Return (X, Y) of the center of cell containing provided text 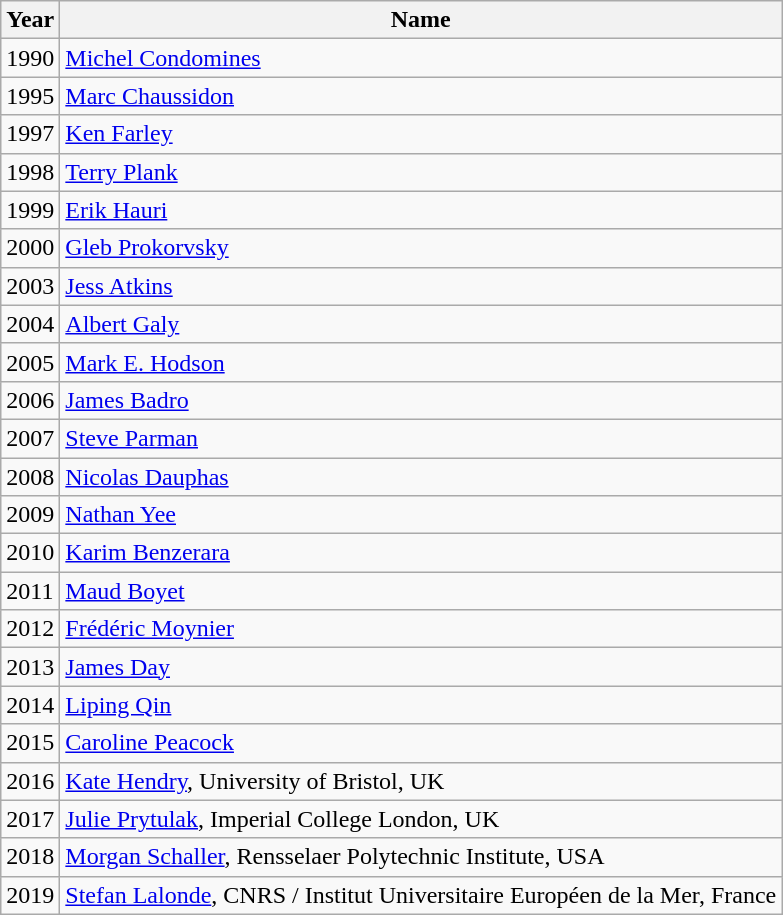
Gleb Prokorvsky (421, 248)
2016 (30, 781)
2006 (30, 400)
Ken Farley (421, 134)
Michel Condomines (421, 58)
2017 (30, 819)
Jess Atkins (421, 286)
Caroline Peacock (421, 743)
Mark E. Hodson (421, 362)
1997 (30, 134)
Maud Boyet (421, 591)
2012 (30, 629)
2008 (30, 477)
2011 (30, 591)
1995 (30, 96)
James Day (421, 667)
2009 (30, 515)
2019 (30, 895)
Erik Hauri (421, 210)
Steve Parman (421, 438)
Albert Galy (421, 324)
2004 (30, 324)
2005 (30, 362)
2018 (30, 857)
2014 (30, 705)
James Badro (421, 400)
2003 (30, 286)
2015 (30, 743)
2000 (30, 248)
Year (30, 20)
Name (421, 20)
Morgan Schaller, Rensselaer Polytechnic Institute, USA (421, 857)
2013 (30, 667)
Terry Plank (421, 172)
Julie Prytulak, Imperial College London, UK (421, 819)
2007 (30, 438)
Stefan Lalonde, CNRS / Institut Universitaire Européen de la Mer, France (421, 895)
Liping Qin (421, 705)
Nicolas Dauphas (421, 477)
Frédéric Moynier (421, 629)
1999 (30, 210)
Kate Hendry, University of Bristol, UK (421, 781)
1998 (30, 172)
1990 (30, 58)
Nathan Yee (421, 515)
Marc Chaussidon (421, 96)
2010 (30, 553)
Karim Benzerara (421, 553)
